Determine the [X, Y] coordinate at the center of the cell enclosing the given text.  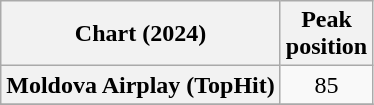
Chart (2024) [141, 34]
Peakposition [326, 34]
Moldova Airplay (TopHit) [141, 85]
85 [326, 85]
